Find where the given text appears and provide that cell's center as (X, Y) coordinate. 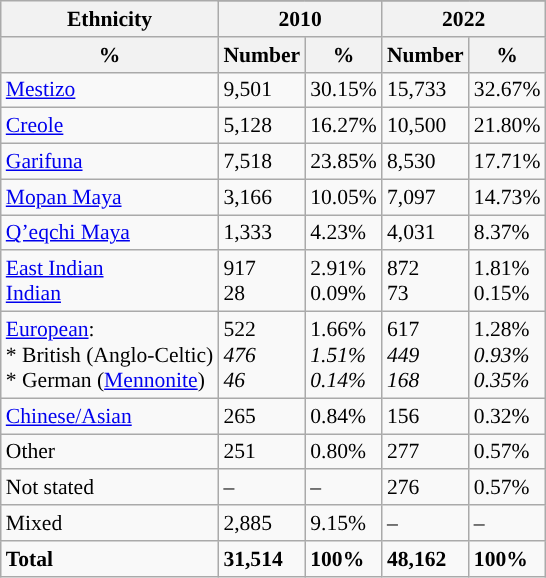
Garifuna (110, 162)
276 (426, 488)
15,733 (426, 90)
156 (426, 416)
16.27% (344, 126)
10,500 (426, 126)
4.23% (344, 233)
Ethnicity (110, 19)
3,166 (262, 197)
2.91%0.09% (344, 282)
0.32% (508, 416)
0.84% (344, 416)
1.28%0.93%0.35% (508, 356)
23.85% (344, 162)
Mixed (110, 523)
32.67% (508, 90)
8,530 (426, 162)
1.66%1.51%0.14% (344, 356)
2,885 (262, 523)
7,097 (426, 197)
9,501 (262, 90)
Qʼeqchi Maya (110, 233)
Total (110, 559)
10.05% (344, 197)
8.37% (508, 233)
52247646 (262, 356)
1,333 (262, 233)
4,031 (426, 233)
Creole (110, 126)
0.80% (344, 452)
9.15% (344, 523)
2010 (300, 19)
14.73% (508, 197)
Chinese/Asian (110, 416)
Other (110, 452)
87273 (426, 282)
Mopan Maya (110, 197)
277 (426, 452)
East IndianIndian (110, 282)
5,128 (262, 126)
Not stated (110, 488)
2022 (464, 19)
21.80% (508, 126)
1.81%0.15% (508, 282)
17.71% (508, 162)
265 (262, 416)
48,162 (426, 559)
31,514 (262, 559)
7,518 (262, 162)
617449168 (426, 356)
251 (262, 452)
30.15% (344, 90)
European:* British (Anglo-Celtic)* German (Mennonite) (110, 356)
Mestizo (110, 90)
91728 (262, 282)
